Capture the cell that displays the provided text and extract its [x, y] central coordinate. 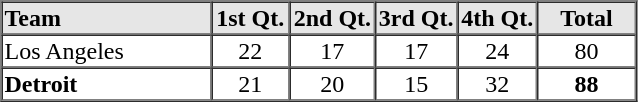
3rd Qt. [416, 18]
88 [586, 84]
1st Qt. [250, 18]
Team [106, 18]
2nd Qt. [332, 18]
21 [250, 84]
32 [497, 84]
80 [586, 50]
22 [250, 50]
Total [586, 18]
Detroit [106, 84]
4th Qt. [497, 18]
Los Angeles [106, 50]
24 [497, 50]
15 [416, 84]
20 [332, 84]
